Extract the (x, y) coordinate from the center of the cell holding the provided text.  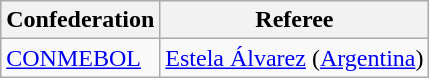
Confederation (80, 20)
CONMEBOL (80, 58)
Estela Álvarez (Argentina) (294, 58)
Referee (294, 20)
